Provide the (X, Y) coordinate of the cell's center where the given text is located.  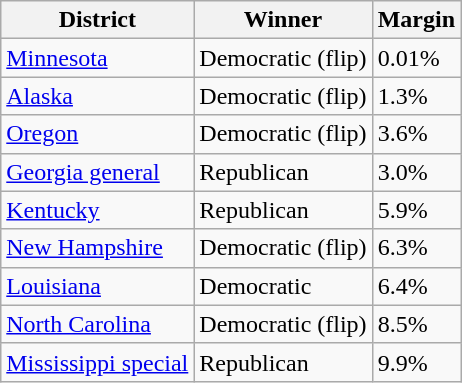
Kentucky (98, 210)
Oregon (98, 134)
New Hampshire (98, 248)
3.6% (416, 134)
6.3% (416, 248)
Margin (416, 20)
0.01% (416, 58)
Winner (283, 20)
North Carolina (98, 324)
Democratic (283, 286)
District (98, 20)
9.9% (416, 362)
5.9% (416, 210)
Louisiana (98, 286)
Alaska (98, 96)
8.5% (416, 324)
6.4% (416, 286)
3.0% (416, 172)
1.3% (416, 96)
Minnesota (98, 58)
Mississippi special (98, 362)
Georgia general (98, 172)
